Return [X, Y] of the center of cell containing provided text 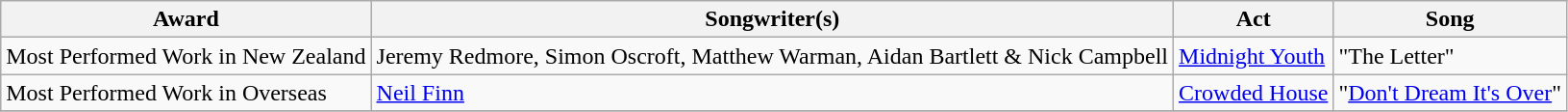
Act [1254, 19]
Neil Finn [773, 93]
Songwriter(s) [773, 19]
Most Performed Work in Overseas [187, 93]
Crowded House [1254, 93]
"Don't Dream It's Over" [1450, 93]
Song [1450, 19]
Midnight Youth [1254, 56]
Most Performed Work in New Zealand [187, 56]
Jeremy Redmore, Simon Oscroft, Matthew Warman, Aidan Bartlett & Nick Campbell [773, 56]
Award [187, 19]
"The Letter" [1450, 56]
